For the text-containing cell, return its midpoint in [X, Y] coordinate format. 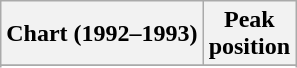
Peakposition [249, 34]
Chart (1992–1993) [102, 34]
